Return (x, y) of the center of cell containing provided text 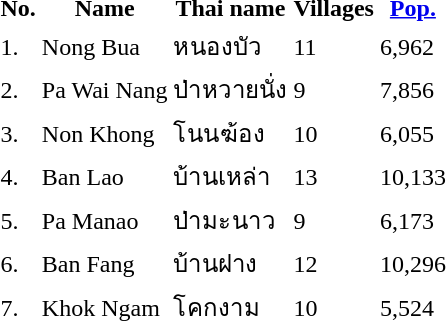
หนองบัว (230, 46)
Ban Lao (104, 176)
บ้านฝาง (230, 264)
Nong Bua (104, 46)
10 (334, 133)
บ้านเหล่า (230, 176)
11 (334, 46)
13 (334, 176)
12 (334, 264)
Pa Wai Nang (104, 90)
Pa Manao (104, 220)
Ban Fang (104, 264)
ป่าหวายนั่ง (230, 90)
โนนฆ้อง (230, 133)
Non Khong (104, 133)
ป่ามะนาว (230, 220)
